Return (X, Y) of the center of cell containing provided text 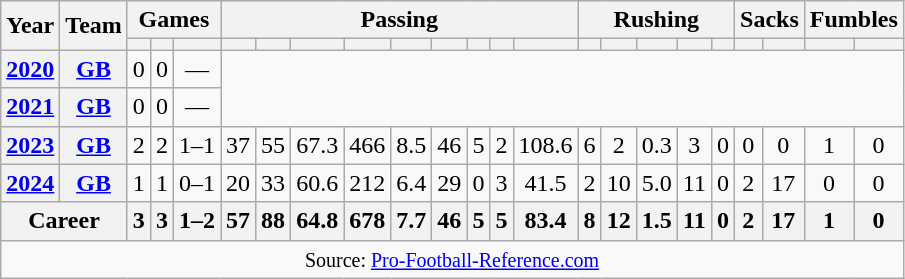
212 (368, 183)
64.8 (318, 221)
33 (274, 183)
Team (94, 26)
37 (238, 145)
0.3 (656, 145)
57 (238, 221)
Games (174, 20)
7.7 (412, 221)
2024 (30, 183)
2020 (30, 69)
41.5 (546, 183)
Passing (400, 20)
Sacks (770, 20)
Year (30, 26)
466 (368, 145)
Rushing (656, 20)
67.3 (318, 145)
8.5 (412, 145)
1.5 (656, 221)
10 (618, 183)
20 (238, 183)
678 (368, 221)
Fumbles (854, 20)
2021 (30, 107)
88 (274, 221)
55 (274, 145)
2023 (30, 145)
0–1 (196, 183)
6 (590, 145)
1–2 (196, 221)
60.6 (318, 183)
8 (590, 221)
83.4 (546, 221)
5.0 (656, 183)
Source: Pro-Football-Reference.com (452, 259)
12 (618, 221)
Career (64, 221)
6.4 (412, 183)
29 (450, 183)
108.6 (546, 145)
1–1 (196, 145)
